Return [x, y] of the center of cell containing provided text 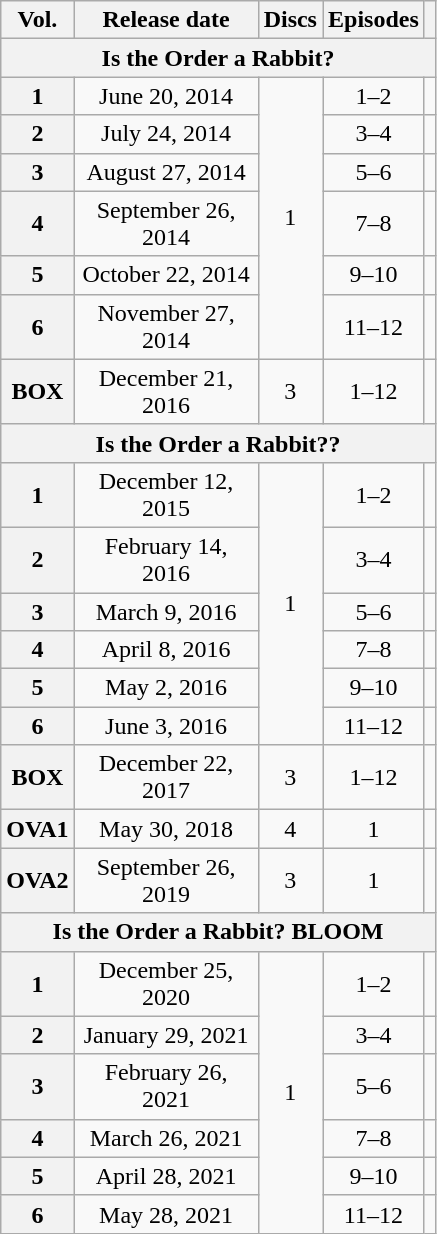
May 28, 2021 [166, 1214]
February 14, 2016 [166, 560]
March 9, 2016 [166, 611]
November 27, 2014 [166, 326]
February 26, 2021 [166, 1086]
April 8, 2016 [166, 650]
December 12, 2015 [166, 494]
Episodes [373, 20]
Is the Order a Rabbit? [218, 58]
September 26, 2014 [166, 224]
July 24, 2014 [166, 134]
Vol. [38, 20]
OVA1 [38, 829]
December 21, 2016 [166, 392]
June 3, 2016 [166, 726]
May 2, 2016 [166, 688]
September 26, 2019 [166, 880]
March 26, 2021 [166, 1138]
June 20, 2014 [166, 96]
Discs [290, 20]
December 25, 2020 [166, 984]
April 28, 2021 [166, 1176]
October 22, 2014 [166, 275]
May 30, 2018 [166, 829]
January 29, 2021 [166, 1035]
OVA2 [38, 880]
August 27, 2014 [166, 172]
Release date [166, 20]
December 22, 2017 [166, 778]
Is the Order a Rabbit?? [218, 443]
Is the Order a Rabbit? BLOOM [218, 932]
